Find where the given text appears and provide that cell's center as (X, Y) coordinate. 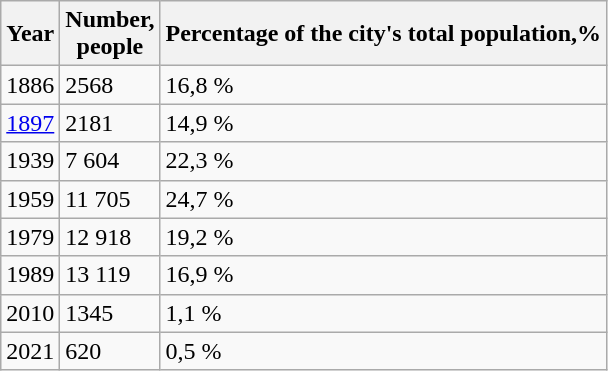
2181 (110, 123)
Percentage of the city's total population,% (384, 34)
24,7 % (384, 199)
16,9 % (384, 275)
7 604 (110, 161)
2568 (110, 85)
13 119 (110, 275)
620 (110, 351)
2010 (30, 313)
1989 (30, 275)
1,1 % (384, 313)
Year (30, 34)
1345 (110, 313)
2021 (30, 351)
1939 (30, 161)
1897 (30, 123)
12 918 (110, 237)
Number,people (110, 34)
1959 (30, 199)
19,2 % (384, 237)
14,9 % (384, 123)
1979 (30, 237)
22,3 % (384, 161)
0,5 % (384, 351)
1886 (30, 85)
11 705 (110, 199)
16,8 % (384, 85)
